Scan for the cell matching the given text and deliver its (X, Y) coordinate at center. 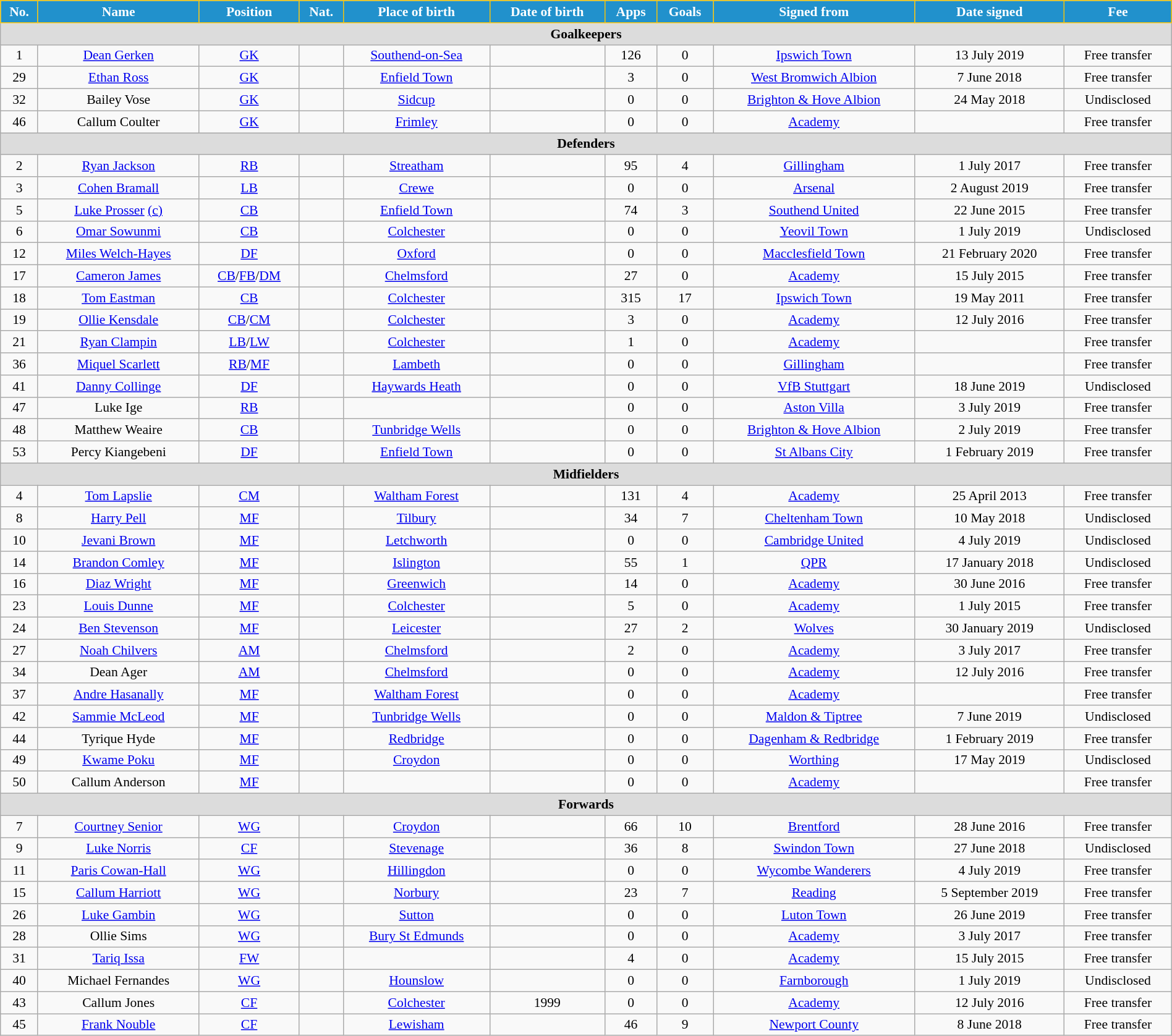
74 (631, 210)
Cameron James (119, 276)
Brentford (814, 826)
Streatham (417, 166)
Kwame Poku (119, 760)
VfB Stuttgart (814, 386)
44 (20, 739)
Lambeth (417, 364)
Diaz Wright (119, 584)
Farnborough (814, 981)
10 May 2018 (990, 519)
126 (631, 56)
Crewe (417, 188)
LB (249, 188)
21 February 2020 (990, 254)
Worthing (814, 760)
Greenwich (417, 584)
Forwards (586, 805)
3 July 2019 (990, 408)
29 (20, 78)
Wycombe Wanderers (814, 871)
Dean Gerken (119, 56)
Danny Collinge (119, 386)
Callum Anderson (119, 783)
42 (20, 716)
24 (20, 629)
Matthew Weaire (119, 430)
CB/CM (249, 320)
Bury St Edmunds (417, 936)
48 (20, 430)
31 (20, 959)
22 June 2015 (990, 210)
Michael Fernandes (119, 981)
Goalkeepers (586, 34)
Tariq Issa (119, 959)
7 June 2018 (990, 78)
53 (20, 452)
Callum Coulter (119, 122)
Luke Ige (119, 408)
41 (20, 386)
Ben Stevenson (119, 629)
Ryan Clampin (119, 342)
Reading (814, 893)
1 July 2017 (990, 166)
Miles Welch-Hayes (119, 254)
Tyrique Hyde (119, 739)
45 (20, 1025)
Ethan Ross (119, 78)
37 (20, 695)
Percy Kiangebeni (119, 452)
Cohen Bramall (119, 188)
Paris Cowan-Hall (119, 871)
Callum Harriott (119, 893)
Stevenage (417, 849)
1 July 2015 (990, 606)
No. (20, 12)
Name (119, 12)
Ollie Sims (119, 936)
Noah Chilvers (119, 650)
47 (20, 408)
Hounslow (417, 981)
Aston Villa (814, 408)
Bailey Vose (119, 100)
27 June 2018 (990, 849)
Courtney Senior (119, 826)
Harry Pell (119, 519)
19 (20, 320)
18 June 2019 (990, 386)
Yeovil Town (814, 232)
FW (249, 959)
Frimley (417, 122)
95 (631, 166)
26 (20, 915)
Signed from (814, 12)
315 (631, 298)
49 (20, 760)
1999 (547, 1003)
19 May 2011 (990, 298)
Fee (1118, 12)
Islington (417, 563)
Oxford (417, 254)
West Bromwich Albion (814, 78)
Place of birth (417, 12)
Nat. (321, 12)
Midfielders (586, 474)
6 (20, 232)
Luke Norris (119, 849)
21 (20, 342)
Redbridge (417, 739)
Brandon Comley (119, 563)
RB/MF (249, 364)
2 August 2019 (990, 188)
Wolves (814, 629)
LB/LW (249, 342)
Southend-on-Sea (417, 56)
Tom Lapslie (119, 496)
8 June 2018 (990, 1025)
Jevani Brown (119, 540)
Defenders (586, 144)
40 (20, 981)
Date signed (990, 12)
Norbury (417, 893)
Frank Nouble (119, 1025)
30 June 2016 (990, 584)
17 January 2018 (990, 563)
Sutton (417, 915)
Southend United (814, 210)
Leicester (417, 629)
25 April 2013 (990, 496)
43 (20, 1003)
Louis Dunne (119, 606)
15 (20, 893)
Haywards Heath (417, 386)
Cambridge United (814, 540)
Tom Eastman (119, 298)
Newport County (814, 1025)
Letchworth (417, 540)
Ryan Jackson (119, 166)
28 June 2016 (990, 826)
Luke Prosser (c) (119, 210)
CM (249, 496)
17 May 2019 (990, 760)
Dean Ager (119, 673)
Macclesfield Town (814, 254)
Dagenham & Redbridge (814, 739)
28 (20, 936)
Tilbury (417, 519)
32 (20, 100)
11 (20, 871)
Swindon Town (814, 849)
66 (631, 826)
2 July 2019 (990, 430)
Position (249, 12)
Luton Town (814, 915)
Callum Jones (119, 1003)
131 (631, 496)
Arsenal (814, 188)
Omar Sowunmi (119, 232)
Apps (631, 12)
55 (631, 563)
Sidcup (417, 100)
Ollie Kensdale (119, 320)
12 (20, 254)
7 June 2019 (990, 716)
St Albans City (814, 452)
24 May 2018 (990, 100)
QPR (814, 563)
18 (20, 298)
13 July 2019 (990, 56)
Andre Hasanally (119, 695)
Date of birth (547, 12)
16 (20, 584)
Miquel Scarlett (119, 364)
30 January 2019 (990, 629)
5 September 2019 (990, 893)
Maldon & Tiptree (814, 716)
CB/FB/DM (249, 276)
26 June 2019 (990, 915)
Lewisham (417, 1025)
Hillingdon (417, 871)
50 (20, 783)
Cheltenham Town (814, 519)
Sammie McLeod (119, 716)
Goals (685, 12)
Luke Gambin (119, 915)
